Provide the [X, Y] coordinate of the cell's center where the given text is located.  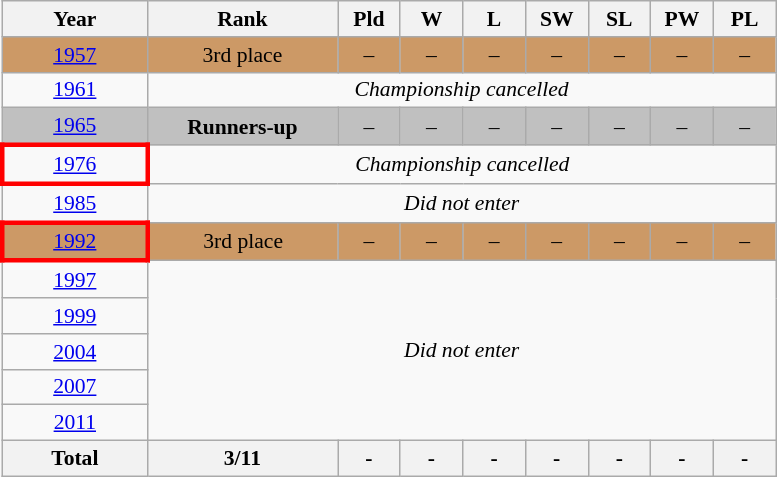
W [432, 19]
PL [744, 19]
Pld [370, 19]
PW [682, 19]
3/11 [242, 459]
1992 [74, 242]
1999 [74, 316]
SW [556, 19]
Runners-up [242, 126]
2011 [74, 423]
1997 [74, 280]
2007 [74, 387]
1961 [74, 90]
Rank [242, 19]
1957 [74, 55]
1985 [74, 204]
Total [74, 459]
1965 [74, 126]
L [494, 19]
2004 [74, 352]
Year [74, 19]
1976 [74, 164]
SL [620, 19]
